Scan for the cell matching the given text and deliver its [X, Y] coordinate at center. 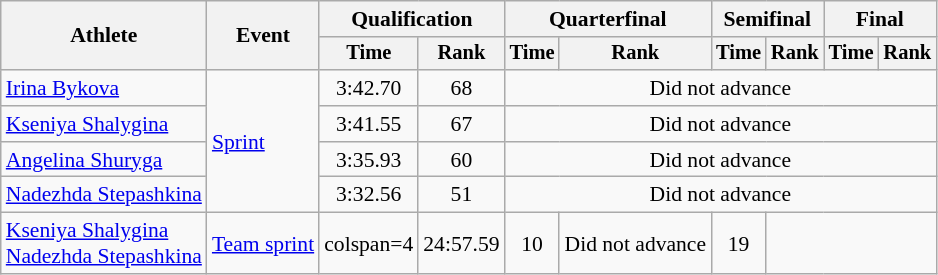
Final [880, 19]
Quarterfinal [608, 19]
Irina Bykova [104, 88]
24:57.59 [461, 244]
Event [263, 36]
colspan=4 [368, 244]
10 [532, 244]
3:35.93 [368, 160]
Qualification [412, 19]
67 [461, 124]
3:42.70 [368, 88]
51 [461, 195]
60 [461, 160]
Athlete [104, 36]
Kseniya Shalygina [104, 124]
3:41.55 [368, 124]
3:32.56 [368, 195]
Kseniya ShalyginaNadezhda Stepashkina [104, 244]
Nadezhda Stepashkina [104, 195]
Team sprint [263, 244]
Angelina Shuryga [104, 160]
Sprint [263, 141]
68 [461, 88]
19 [738, 244]
Semifinal [767, 19]
